Pinpoint the cell where the given text exists, returning its [x, y] midpoint coordinate. 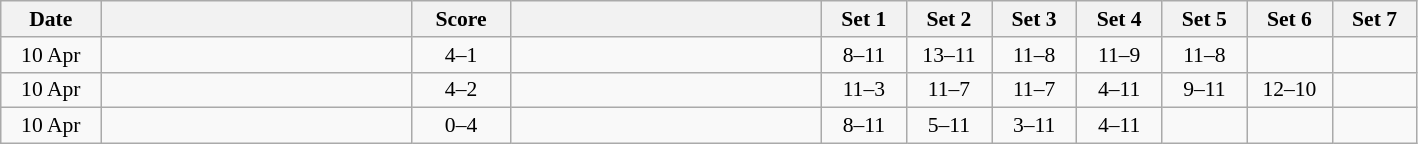
11–9 [1120, 55]
Set 2 [948, 19]
3–11 [1034, 126]
Set 1 [864, 19]
Set 6 [1290, 19]
12–10 [1290, 90]
Set 4 [1120, 19]
9–11 [1204, 90]
Set 3 [1034, 19]
Score [461, 19]
11–3 [864, 90]
4–1 [461, 55]
5–11 [948, 126]
Date [51, 19]
4–2 [461, 90]
Set 5 [1204, 19]
13–11 [948, 55]
0–4 [461, 126]
Set 7 [1374, 19]
